Return the (X, Y) coordinate for the center point of the cell that contains the specified text.  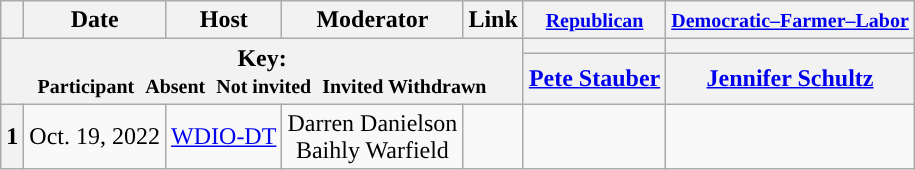
1 (12, 136)
Pete Stauber (594, 78)
Link (493, 20)
Moderator (372, 20)
Oct. 19, 2022 (95, 136)
Host (224, 20)
Jennifer Schultz (790, 78)
Republican (594, 20)
Key: Participant Absent Not invited Invited Withdrawn (262, 72)
WDIO-DT (224, 136)
Date (95, 20)
Darren DanielsonBaihly Warfield (372, 136)
Democratic–Farmer–Labor (790, 20)
